Return (x, y) of the center of cell containing provided text 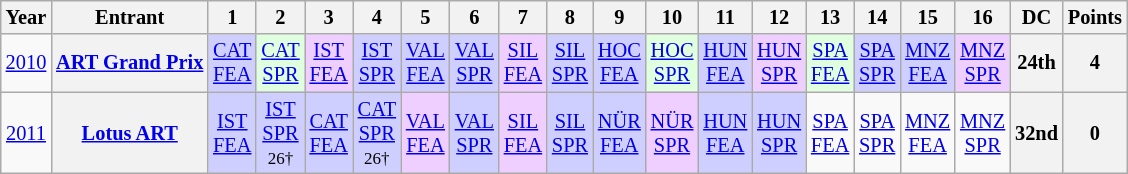
NÜRFEA (620, 133)
0 (1095, 133)
Lotus ART (130, 133)
7 (523, 17)
2 (280, 17)
Entrant (130, 17)
ISTSPR26† (280, 133)
ART Grand Prix (130, 63)
2010 (26, 63)
9 (620, 17)
13 (830, 17)
NÜRSPR (672, 133)
16 (982, 17)
Year (26, 17)
32nd (1036, 133)
ISTSPR (377, 63)
6 (474, 17)
1 (232, 17)
12 (779, 17)
DC (1036, 17)
3 (329, 17)
Points (1095, 17)
15 (928, 17)
10 (672, 17)
8 (570, 17)
24th (1036, 63)
HOCSPR (672, 63)
5 (426, 17)
CATSPR (280, 63)
14 (877, 17)
2011 (26, 133)
CATSPR26† (377, 133)
11 (725, 17)
HOCFEA (620, 63)
